Output the [X, Y] coordinate of the center of the cell containing the given text.  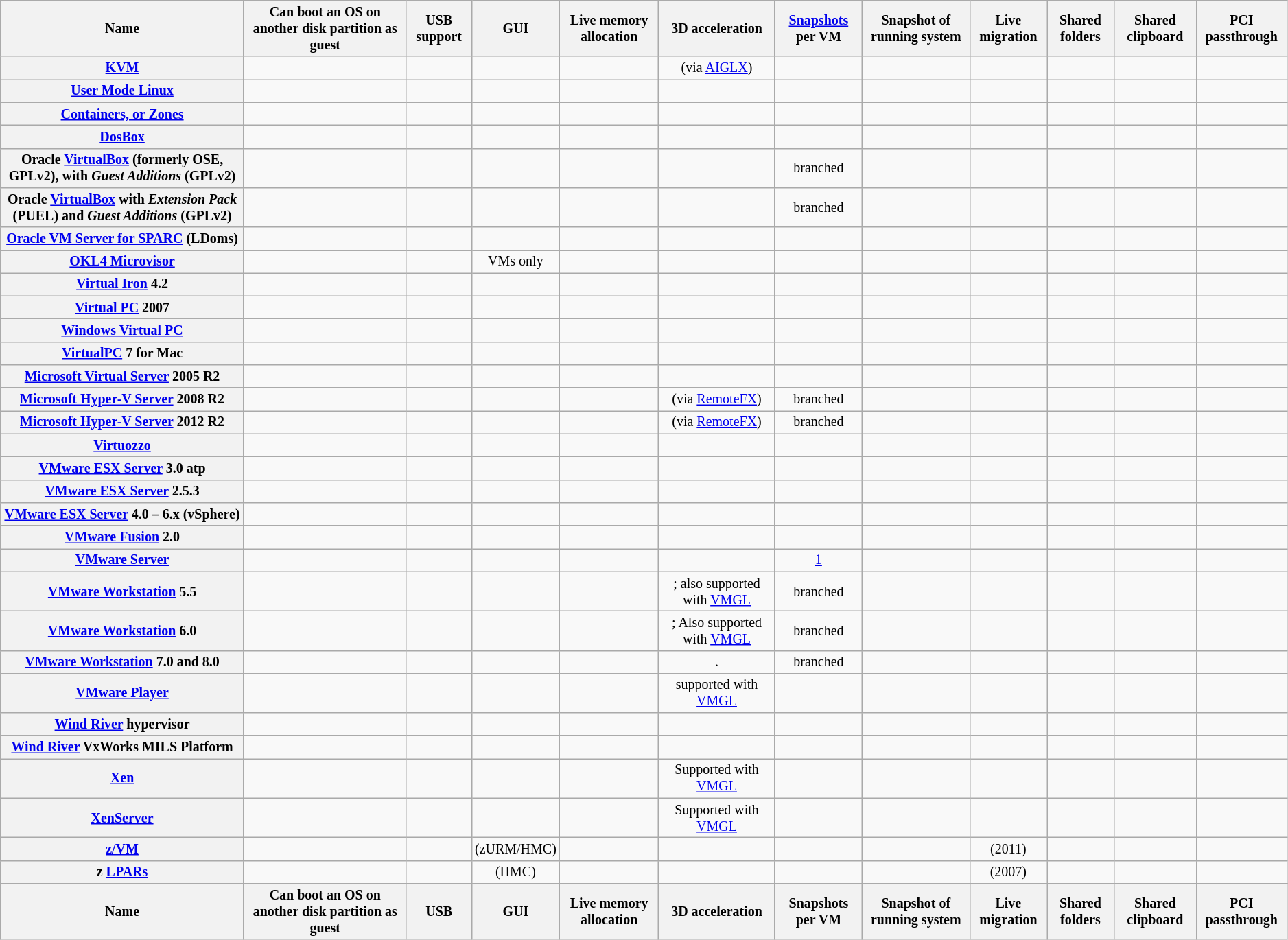
. [717, 661]
(2011) [1008, 849]
Microsoft Virtual Server 2005 R2 [122, 376]
Windows Virtual PC [122, 331]
(via AIGLX) [717, 69]
VMware Server [122, 560]
(HMC) [515, 873]
USB [439, 911]
Xen [122, 778]
VMware Player [122, 693]
z LPARs [122, 873]
Oracle VirtualBox (formerly OSE, GPLv2), with Guest Additions (GPLv2) [122, 167]
DosBox [122, 137]
Microsoft Hyper-V Server 2008 R2 [122, 399]
; Also supported with VMGL [717, 631]
Virtuozzo [122, 446]
z/VM [122, 849]
VMware ESX Server 2.5.3 [122, 491]
OKL4 Microvisor [122, 262]
supported with VMGL [717, 693]
VMware Workstation 6.0 [122, 631]
; also supported with VMGL [717, 591]
VMware Fusion 2.0 [122, 537]
VMware ESX Server 4.0 – 6.x (vSphere) [122, 515]
User Mode Linux [122, 91]
Wind River VxWorks MILS Platform [122, 748]
(2007) [1008, 873]
Oracle VirtualBox with Extension Pack (PUEL) and Guest Additions (GPLv2) [122, 207]
VMware Workstation 7.0 and 8.0 [122, 661]
VMware Workstation 5.5 [122, 591]
VMware ESX Server 3.0 atp [122, 468]
(zURM/HMC) [515, 849]
Microsoft Hyper-V Server 2012 R2 [122, 423]
KVM [122, 69]
VMs only [515, 262]
Containers, or Zones [122, 114]
Virtual Iron 4.2 [122, 284]
USB support [439, 29]
1 [818, 560]
VirtualPC 7 for Mac [122, 354]
XenServer [122, 818]
Virtual PC 2007 [122, 307]
Oracle VM Server for SPARC (LDoms) [122, 239]
Wind River hypervisor [122, 725]
